Search for the cell housing the specified text and yield its [x, y] center coordinate. 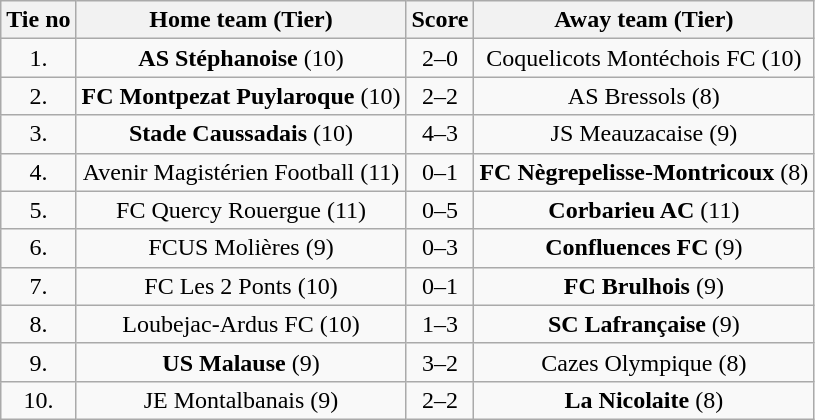
1. [38, 58]
2–0 [440, 58]
FC Quercy Rouergue (11) [241, 210]
FC Montpezat Puylaroque (10) [241, 96]
FC Les 2 Ponts (10) [241, 286]
4. [38, 172]
Cazes Olympique (8) [644, 362]
4–3 [440, 134]
9. [38, 362]
JS Meauzacaise (9) [644, 134]
Tie no [38, 20]
AS Bressols (8) [644, 96]
FC Nègrepelisse-Montricoux (8) [644, 172]
US Malause (9) [241, 362]
6. [38, 248]
Loubejac-Ardus FC (10) [241, 324]
Home team (Tier) [241, 20]
Confluences FC (9) [644, 248]
SC Lafrançaise (9) [644, 324]
AS Stéphanoise (10) [241, 58]
0–5 [440, 210]
3. [38, 134]
Corbarieu AC (11) [644, 210]
Coquelicots Montéchois FC (10) [644, 58]
JE Montalbanais (9) [241, 400]
FCUS Molières (9) [241, 248]
0–3 [440, 248]
7. [38, 286]
Stade Caussadais (10) [241, 134]
Avenir Magistérien Football (11) [241, 172]
5. [38, 210]
10. [38, 400]
8. [38, 324]
Score [440, 20]
1–3 [440, 324]
La Nicolaite (8) [644, 400]
3–2 [440, 362]
2. [38, 96]
Away team (Tier) [644, 20]
FC Brulhois (9) [644, 286]
